Determine the [x, y] coordinate at the center of the cell enclosing the given text.  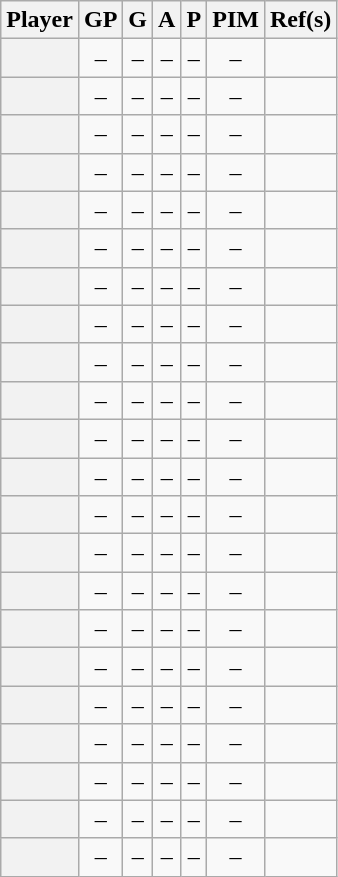
A [167, 20]
G [138, 20]
Player [40, 20]
GP [100, 20]
PIM [236, 20]
Ref(s) [300, 20]
P [194, 20]
